Determine the [x, y] coordinate at the center of the cell enclosing the given text.  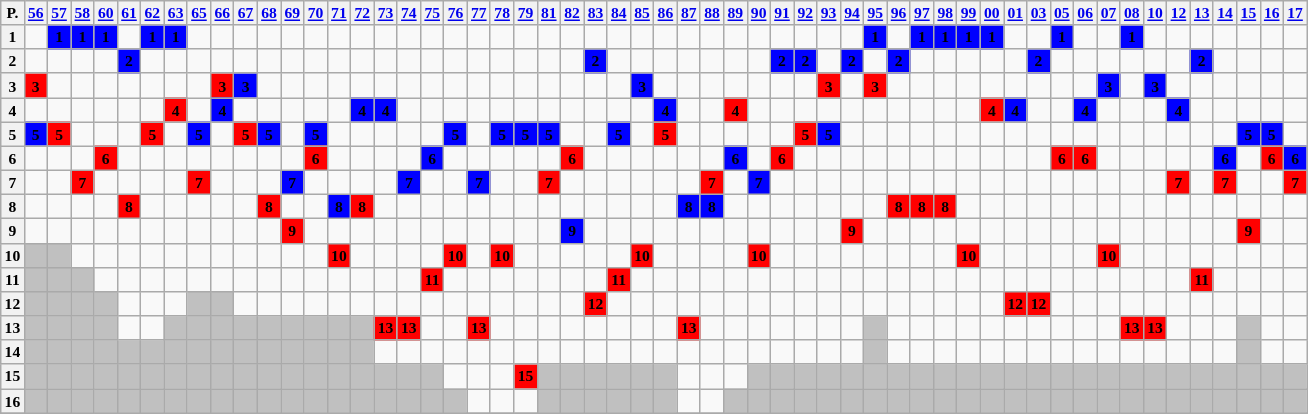
61 [128, 13]
71 [338, 13]
75 [432, 13]
93 [828, 13]
83 [596, 13]
73 [386, 13]
77 [478, 13]
87 [688, 13]
17 [1294, 13]
89 [736, 13]
56 [36, 13]
67 [246, 13]
84 [618, 13]
68 [268, 13]
69 [292, 13]
85 [642, 13]
P. [12, 13]
00 [992, 13]
82 [572, 13]
96 [898, 13]
66 [222, 13]
98 [946, 13]
63 [176, 13]
94 [852, 13]
97 [922, 13]
57 [58, 13]
76 [456, 13]
86 [666, 13]
65 [198, 13]
88 [712, 13]
78 [502, 13]
05 [1062, 13]
95 [876, 13]
79 [526, 13]
91 [782, 13]
81 [548, 13]
62 [152, 13]
92 [806, 13]
58 [82, 13]
72 [362, 13]
90 [758, 13]
07 [1108, 13]
70 [316, 13]
08 [1132, 13]
03 [1038, 13]
01 [1016, 13]
99 [968, 13]
74 [408, 13]
06 [1084, 13]
60 [106, 13]
